For the text-containing cell, return its midpoint in (X, Y) coordinate format. 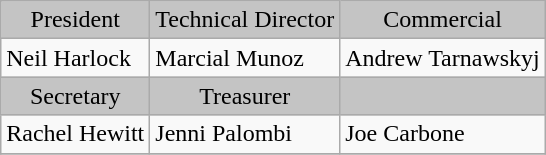
Treasurer (245, 96)
Marcial Munoz (245, 58)
Secretary (76, 96)
Joe Carbone (443, 134)
Commercial (443, 20)
Neil Harlock (76, 58)
President (76, 20)
Andrew Tarnawskyj (443, 58)
Rachel Hewitt (76, 134)
Jenni Palombi (245, 134)
Technical Director (245, 20)
